Return the [x, y] coordinate for the center point of the cell that contains the specified text.  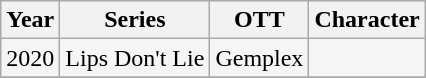
Lips Don't Lie [135, 58]
Character [367, 20]
Year [30, 20]
2020 [30, 58]
Gemplex [260, 58]
Series [135, 20]
OTT [260, 20]
